Detect which cell encompasses the target text, then output its [x, y] center coordinate. 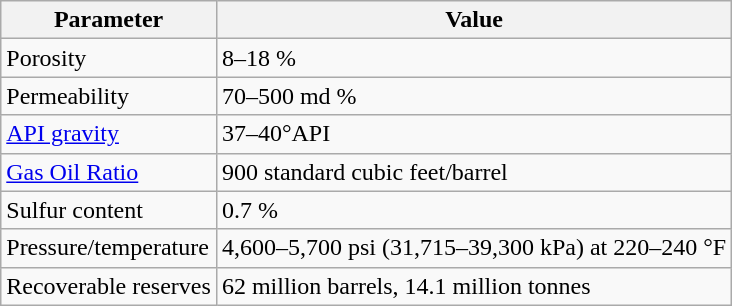
Value [474, 20]
Permeability [109, 96]
0.7 % [474, 210]
API gravity [109, 134]
Pressure/temperature [109, 248]
Sulfur content [109, 210]
Gas Oil Ratio [109, 172]
70–500 md % [474, 96]
900 standard cubic feet/barrel [474, 172]
Parameter [109, 20]
62 million barrels, 14.1 million tonnes [474, 286]
8–18 % [474, 58]
37–40°API [474, 134]
Recoverable reserves [109, 286]
4,600–5,700 psi (31,715–39,300 kPa) at 220–240 °F [474, 248]
Porosity [109, 58]
